Search for the cell housing the specified text and yield its [X, Y] center coordinate. 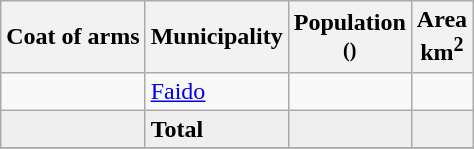
Coat of arms [73, 37]
Area km2 [442, 37]
Municipality [216, 37]
Total [216, 129]
Faido [216, 91]
Population() [350, 37]
